Detect which cell encompasses the target text, then output its [x, y] center coordinate. 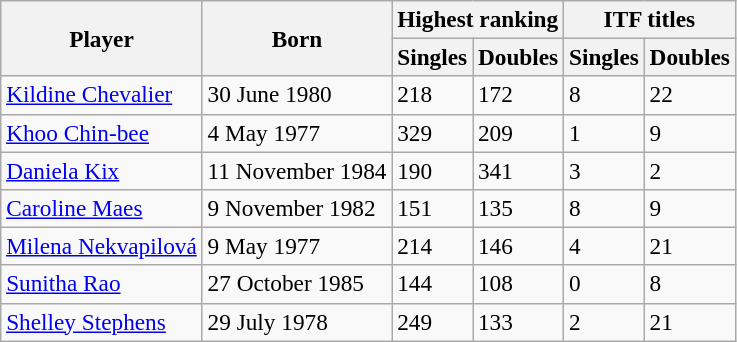
151 [432, 208]
146 [518, 246]
4 May 1977 [297, 133]
Shelley Stephens [102, 322]
27 October 1985 [297, 284]
214 [432, 246]
135 [518, 208]
4 [604, 246]
22 [690, 95]
Player [102, 38]
Caroline Maes [102, 208]
9 November 1982 [297, 208]
218 [432, 95]
108 [518, 284]
9 May 1977 [297, 246]
Sunitha Rao [102, 284]
ITF titles [650, 19]
Milena Nekvapilová [102, 246]
Born [297, 38]
3 [604, 170]
144 [432, 284]
341 [518, 170]
1 [604, 133]
Khoo Chin-bee [102, 133]
29 July 1978 [297, 322]
30 June 1980 [297, 95]
329 [432, 133]
0 [604, 284]
190 [432, 170]
249 [432, 322]
209 [518, 133]
172 [518, 95]
Highest ranking [478, 19]
Daniela Kix [102, 170]
11 November 1984 [297, 170]
Kildine Chevalier [102, 95]
133 [518, 322]
